From the cell containing the given text, extract its center point as [x, y] coordinate. 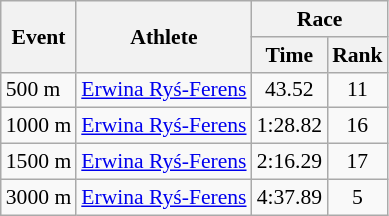
5 [358, 197]
2:16.29 [290, 162]
Event [38, 36]
43.52 [290, 90]
3000 m [38, 197]
16 [358, 126]
17 [358, 162]
4:37.89 [290, 197]
Athlete [164, 36]
Rank [358, 55]
11 [358, 90]
1000 m [38, 126]
Race [320, 19]
Time [290, 55]
1:28.82 [290, 126]
500 m [38, 90]
1500 m [38, 162]
